Find where the given text appears and provide that cell's center as [X, Y] coordinate. 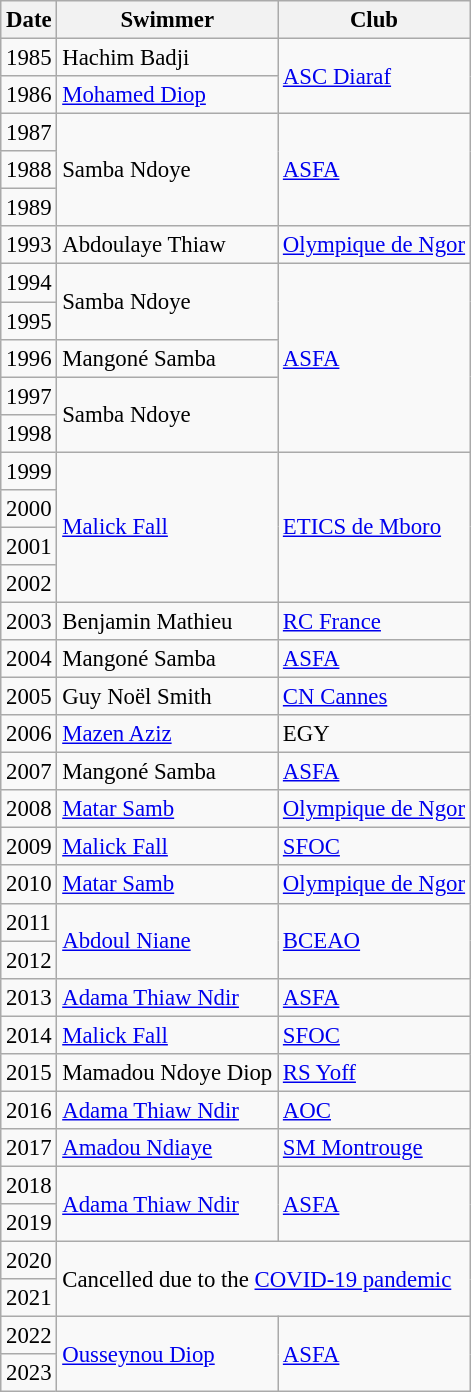
2022 [29, 1336]
BCEAO [374, 940]
1986 [29, 95]
EGY [374, 734]
1996 [29, 358]
AOC [374, 1110]
2018 [29, 1185]
2004 [29, 659]
2000 [29, 509]
2016 [29, 1110]
2012 [29, 960]
Mamadou Ndoye Diop [168, 1073]
Cancelled due to the COVID-19 pandemic [264, 1280]
2009 [29, 847]
Abdoul Niane [168, 940]
1994 [29, 283]
1997 [29, 396]
1999 [29, 471]
2007 [29, 772]
2013 [29, 997]
ETICS de Mboro [374, 527]
2006 [29, 734]
2020 [29, 1261]
2021 [29, 1298]
2023 [29, 1373]
1993 [29, 245]
1995 [29, 321]
1988 [29, 170]
2011 [29, 922]
Mazen Aziz [168, 734]
2002 [29, 584]
Hachim Badji [168, 58]
Mohamed Diop [168, 95]
Club [374, 20]
2017 [29, 1148]
Date [29, 20]
CN Cannes [374, 697]
Swimmer [168, 20]
1989 [29, 208]
2010 [29, 885]
ASC Diaraf [374, 76]
2001 [29, 546]
2015 [29, 1073]
2003 [29, 621]
Amadou Ndiaye [168, 1148]
Benjamin Mathieu [168, 621]
1998 [29, 433]
2019 [29, 1223]
1985 [29, 58]
2005 [29, 697]
2014 [29, 1035]
SM Montrouge [374, 1148]
Ousseynou Diop [168, 1354]
Abdoulaye Thiaw [168, 245]
RS Yoff [374, 1073]
1987 [29, 133]
2008 [29, 809]
Guy Noël Smith [168, 697]
RC France [374, 621]
